Pinpoint the cell where the given text exists, returning its [x, y] midpoint coordinate. 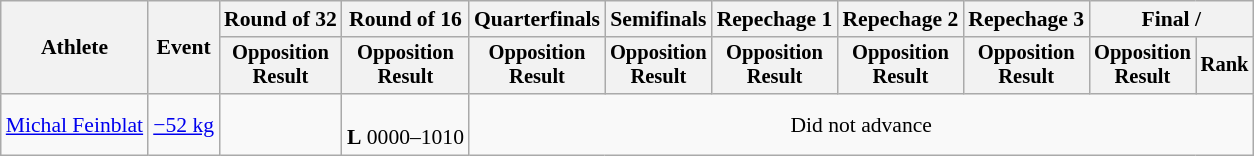
Round of 16 [406, 19]
Repechage 1 [775, 19]
Round of 32 [280, 19]
Repechage 3 [1026, 19]
Rank [1225, 66]
Event [184, 48]
L 0000–1010 [406, 124]
Quarterfinals [537, 19]
−52 kg [184, 124]
Michal Feinblat [74, 124]
Repechage 2 [900, 19]
Athlete [74, 48]
Did not advance [861, 124]
Final / [1171, 19]
Semifinals [658, 19]
